For the text-containing cell, return its midpoint in (X, Y) coordinate format. 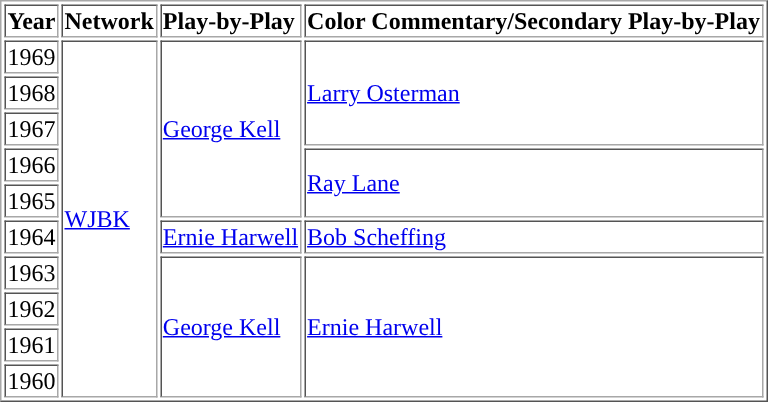
1962 (31, 308)
1968 (31, 92)
1963 (31, 272)
1965 (31, 200)
Ray Lane (534, 182)
1966 (31, 164)
Play-by-Play (230, 20)
1967 (31, 128)
WJBK (110, 218)
Network (110, 20)
Color Commentary/Secondary Play-by-Play (534, 20)
Bob Scheffing (534, 236)
Larry Osterman (534, 92)
1964 (31, 236)
Year (31, 20)
1961 (31, 344)
1969 (31, 56)
1960 (31, 380)
